From the cell containing the given text, extract its center point as [X, Y] coordinate. 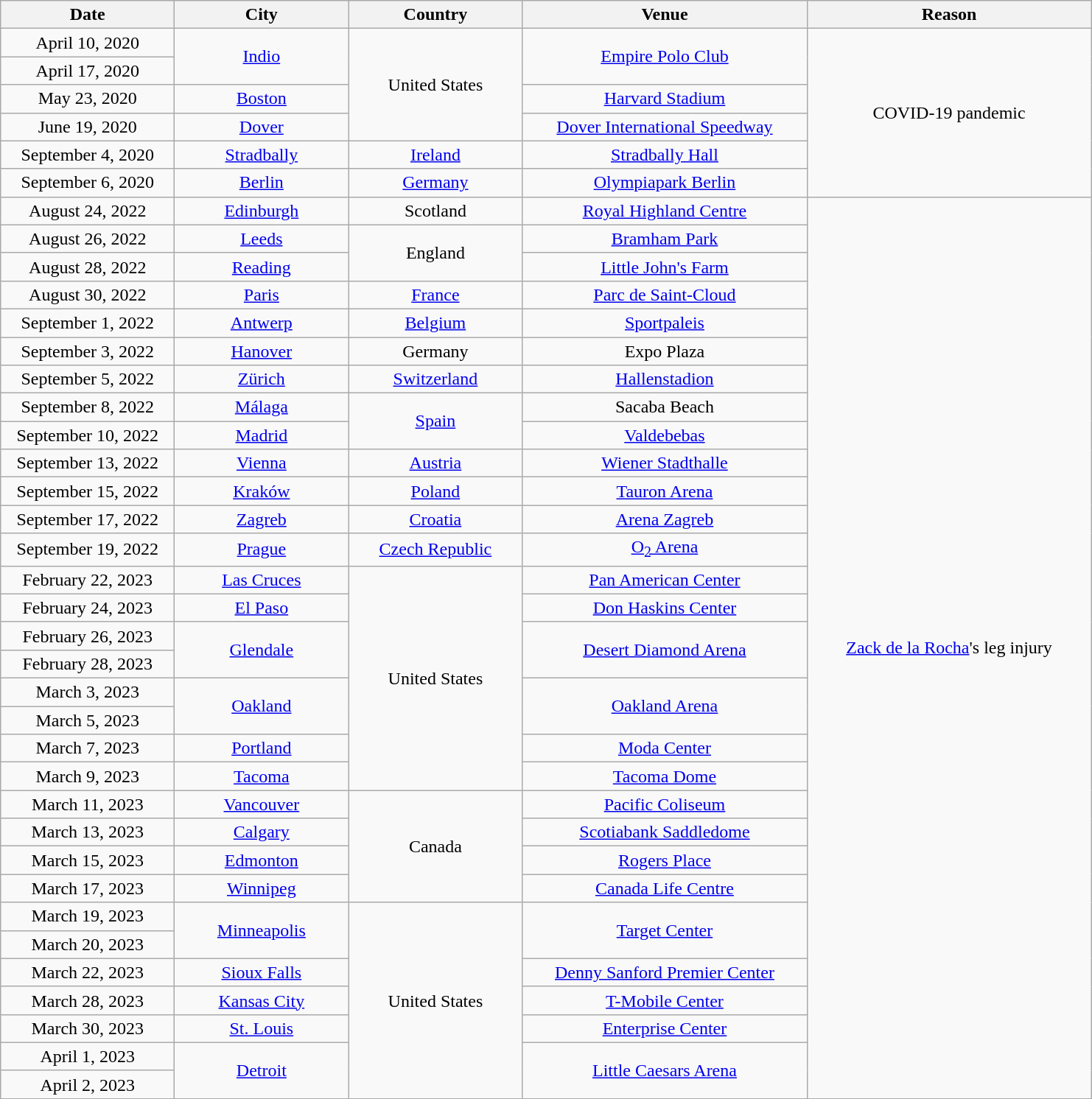
Arena Zagreb [665, 519]
Don Haskins Center [665, 608]
March 9, 2023 [88, 776]
May 23, 2020 [88, 99]
March 22, 2023 [88, 972]
Glendale [262, 650]
September 6, 2020 [88, 183]
St. Louis [262, 1028]
Portland [262, 748]
Reading [262, 267]
Sacaba Beach [665, 407]
Little John's Farm [665, 267]
September 19, 2022 [88, 549]
Vienna [262, 463]
March 15, 2023 [88, 860]
Canada [435, 846]
September 15, 2022 [88, 491]
Kansas City [262, 1000]
Oakland Arena [665, 706]
September 4, 2020 [88, 155]
Olympiapark Berlin [665, 183]
Spain [435, 421]
Winnipeg [262, 888]
Kraków [262, 491]
Czech Republic [435, 549]
Paris [262, 295]
August 24, 2022 [88, 211]
Desert Diamond Arena [665, 650]
Sportpaleis [665, 323]
Rogers Place [665, 860]
Sioux Falls [262, 972]
Canada Life Centre [665, 888]
Pacific Coliseum [665, 804]
Stradbally Hall [665, 155]
France [435, 295]
Stradbally [262, 155]
Zack de la Rocha's leg injury [949, 647]
September 3, 2022 [88, 351]
Denny Sanford Premier Center [665, 972]
April 1, 2023 [88, 1056]
Ireland [435, 155]
O2 Arena [665, 549]
September 13, 2022 [88, 463]
September 8, 2022 [88, 407]
Minneapolis [262, 930]
August 30, 2022 [88, 295]
June 19, 2020 [88, 127]
Scotland [435, 211]
Dover [262, 127]
April 2, 2023 [88, 1084]
Edmonton [262, 860]
T-Mobile Center [665, 1000]
Edinburgh [262, 211]
March 3, 2023 [88, 692]
March 20, 2023 [88, 944]
Reason [949, 15]
Antwerp [262, 323]
Madrid [262, 435]
Tacoma [262, 776]
Expo Plaza [665, 351]
September 1, 2022 [88, 323]
Country [435, 15]
August 28, 2022 [88, 267]
Little Caesars Arena [665, 1070]
Bramham Park [665, 239]
August 26, 2022 [88, 239]
Boston [262, 99]
Harvard Stadium [665, 99]
March 13, 2023 [88, 832]
Oakland [262, 706]
El Paso [262, 608]
Moda Center [665, 748]
Pan American Center [665, 580]
Wiener Stadthalle [665, 463]
February 22, 2023 [88, 580]
Scotiabank Saddledome [665, 832]
March 11, 2023 [88, 804]
Málaga [262, 407]
February 28, 2023 [88, 664]
England [435, 253]
Hanover [262, 351]
April 10, 2020 [88, 43]
Venue [665, 15]
Vancouver [262, 804]
Calgary [262, 832]
Dover International Speedway [665, 127]
Prague [262, 549]
February 24, 2023 [88, 608]
March 7, 2023 [88, 748]
April 17, 2020 [88, 71]
Berlin [262, 183]
March 17, 2023 [88, 888]
March 5, 2023 [88, 720]
Austria [435, 463]
Tacoma Dome [665, 776]
September 10, 2022 [88, 435]
City [262, 15]
Tauron Arena [665, 491]
Target Center [665, 930]
COVID-19 pandemic [949, 113]
March 30, 2023 [88, 1028]
Hallenstadion [665, 379]
Empire Polo Club [665, 57]
Las Cruces [262, 580]
Date [88, 15]
March 19, 2023 [88, 916]
September 5, 2022 [88, 379]
Valdebebas [665, 435]
Parc de Saint-Cloud [665, 295]
Zagreb [262, 519]
Enterprise Center [665, 1028]
Indio [262, 57]
Switzerland [435, 379]
February 26, 2023 [88, 636]
Poland [435, 491]
March 28, 2023 [88, 1000]
Belgium [435, 323]
Zürich [262, 379]
Leeds [262, 239]
Detroit [262, 1070]
Royal Highland Centre [665, 211]
September 17, 2022 [88, 519]
Croatia [435, 519]
